Identify which cell holds the provided text, then report its [X, Y] central coordinate. 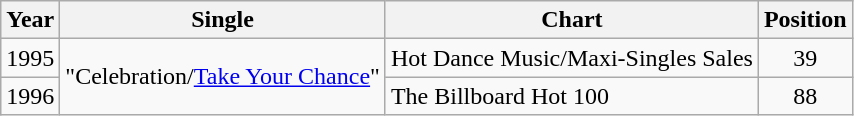
The Billboard Hot 100 [572, 96]
39 [805, 58]
Position [805, 20]
Single [223, 20]
Hot Dance Music/Maxi-Singles Sales [572, 58]
Year [30, 20]
"Celebration/Take Your Chance" [223, 77]
88 [805, 96]
1996 [30, 96]
1995 [30, 58]
Chart [572, 20]
